Return (x, y) of the center of cell containing provided text 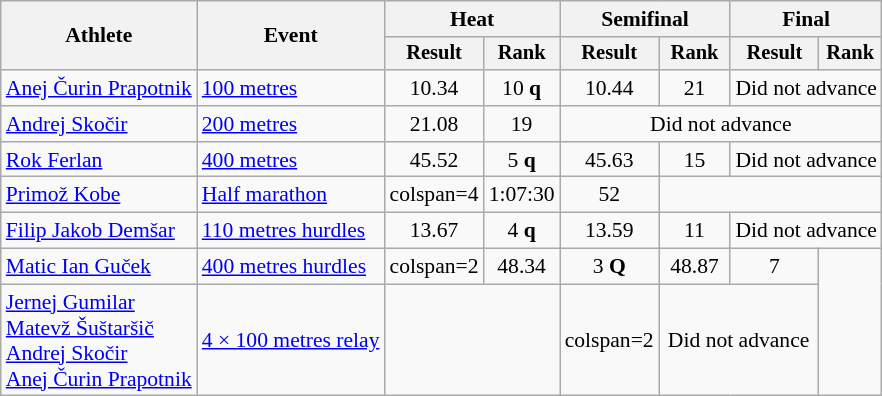
Heat (472, 19)
19 (522, 124)
Athlete (99, 36)
400 metres hurdles (291, 267)
13.67 (434, 231)
7 (774, 267)
colspan=4 (434, 195)
48.87 (695, 267)
13.59 (610, 231)
21.08 (434, 124)
Filip Jakob Demšar (99, 231)
Final (806, 19)
200 metres (291, 124)
11 (695, 231)
52 (610, 195)
110 metres hurdles (291, 231)
400 metres (291, 160)
Semifinal (646, 19)
4 × 100 metres relay (291, 340)
Event (291, 36)
45.63 (610, 160)
10 q (522, 88)
10.44 (610, 88)
Anej Čurin Prapotnik (99, 88)
100 metres (291, 88)
1:07:30 (522, 195)
Andrej Skočir (99, 124)
21 (695, 88)
4 q (522, 231)
Half marathon (291, 195)
10.34 (434, 88)
Primož Kobe (99, 195)
Matic Ian Guček (99, 267)
45.52 (434, 160)
3 Q (610, 267)
48.34 (522, 267)
15 (695, 160)
5 q (522, 160)
Jernej GumilarMatevž ŠuštaršičAndrej SkočirAnej Čurin Prapotnik (99, 340)
Rok Ferlan (99, 160)
